Detect which cell encompasses the target text, then output its (x, y) center coordinate. 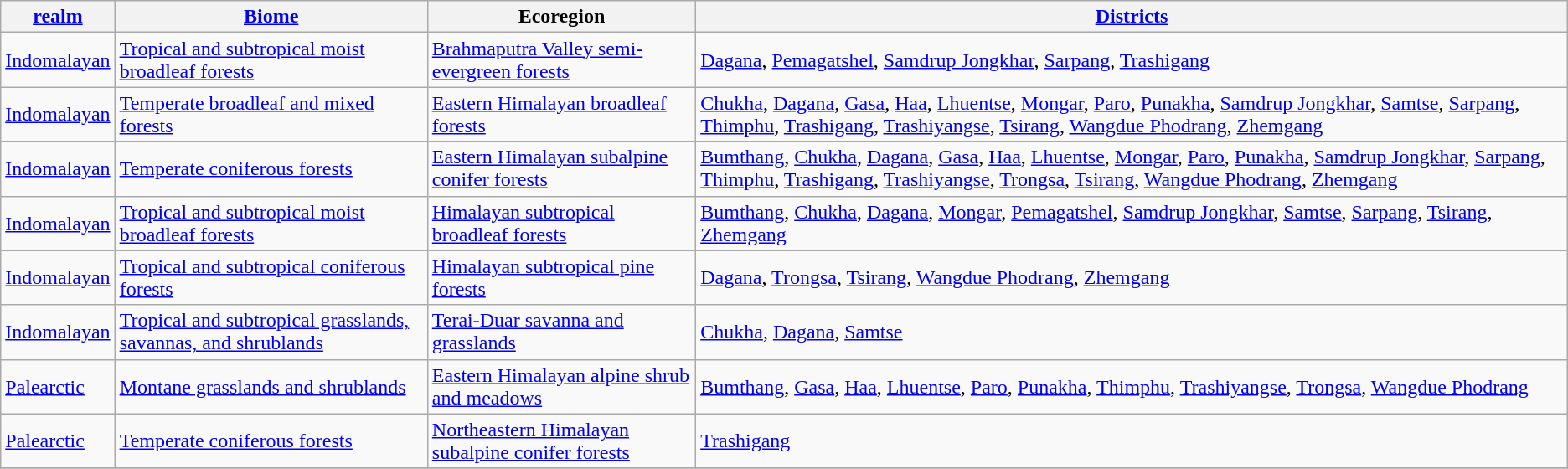
Districts (1132, 17)
Tropical and subtropical coniferous forests (271, 278)
Terai-Duar savanna and grasslands (561, 332)
Chukha, Dagana, Samtse (1132, 332)
Northeastern Himalayan subalpine conifer forests (561, 441)
Trashigang (1132, 441)
Bumthang, Gasa, Haa, Lhuentse, Paro, Punakha, Thimphu, Trashiyangse, Trongsa, Wangdue Phodrang (1132, 387)
Eastern Himalayan alpine shrub and meadows (561, 387)
Himalayan subtropical pine forests (561, 278)
Eastern Himalayan subalpine conifer forests (561, 169)
Brahmaputra Valley semi-evergreen forests (561, 60)
Himalayan subtropical broadleaf forests (561, 223)
Tropical and subtropical grasslands, savannas, and shrublands (271, 332)
Ecoregion (561, 17)
realm (58, 17)
Montane grasslands and shrublands (271, 387)
Temperate broadleaf and mixed forests (271, 114)
Eastern Himalayan broadleaf forests (561, 114)
Dagana, Pemagatshel, Samdrup Jongkhar, Sarpang, Trashigang (1132, 60)
Bumthang, Chukha, Dagana, Mongar, Pemagatshel, Samdrup Jongkhar, Samtse, Sarpang, Tsirang, Zhemgang (1132, 223)
Biome (271, 17)
Dagana, Trongsa, Tsirang, Wangdue Phodrang, Zhemgang (1132, 278)
